Identify which cell holds the provided text, then report its [x, y] central coordinate. 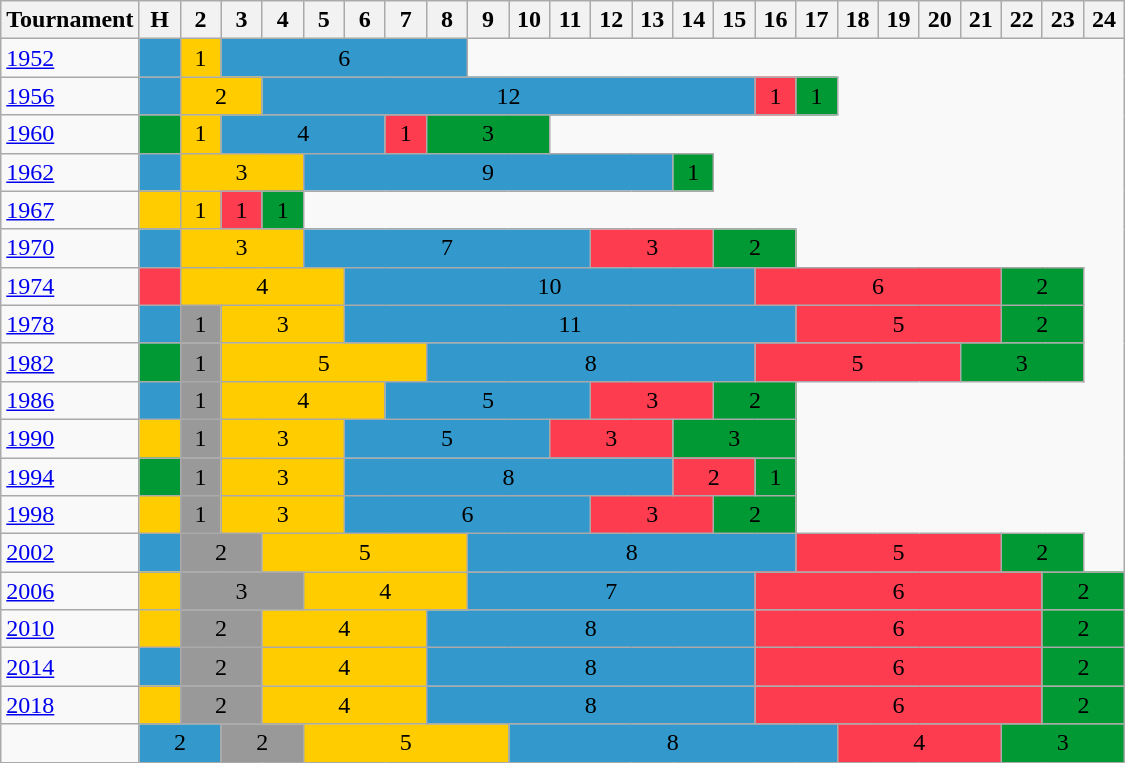
1990 [70, 438]
1998 [70, 515]
2018 [70, 705]
19 [898, 20]
23 [1062, 20]
20 [940, 20]
1994 [70, 477]
21 [980, 20]
2002 [70, 553]
1982 [70, 362]
H [160, 20]
15 [734, 20]
1986 [70, 400]
1960 [70, 134]
18 [858, 20]
22 [1022, 20]
1962 [70, 172]
1952 [70, 58]
13 [652, 20]
2010 [70, 629]
1956 [70, 96]
1970 [70, 248]
14 [694, 20]
2006 [70, 591]
1967 [70, 210]
17 [816, 20]
2014 [70, 667]
24 [1104, 20]
1978 [70, 324]
16 [776, 20]
Tournament [70, 20]
1974 [70, 286]
